Extract the (X, Y) coordinate from the center of the cell holding the provided text.  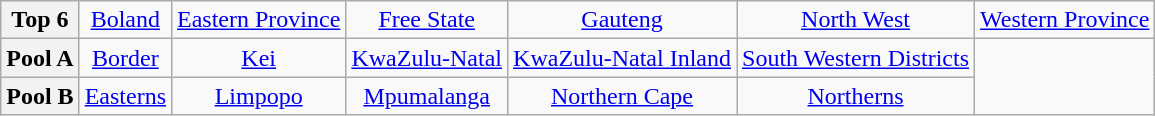
Pool B (40, 96)
Northern Cape (622, 96)
Limpopo (259, 96)
Mpumalanga (427, 96)
South Western Districts (856, 58)
Border (125, 58)
Pool A (40, 58)
Free State (427, 20)
Top 6 (40, 20)
Northerns (856, 96)
Kei (259, 58)
Easterns (125, 96)
North West (856, 20)
Boland (125, 20)
Eastern Province (259, 20)
KwaZulu-Natal Inland (622, 58)
Western Province (1065, 20)
Gauteng (622, 20)
KwaZulu-Natal (427, 58)
